Pinpoint the cell where the given text exists, returning its [X, Y] midpoint coordinate. 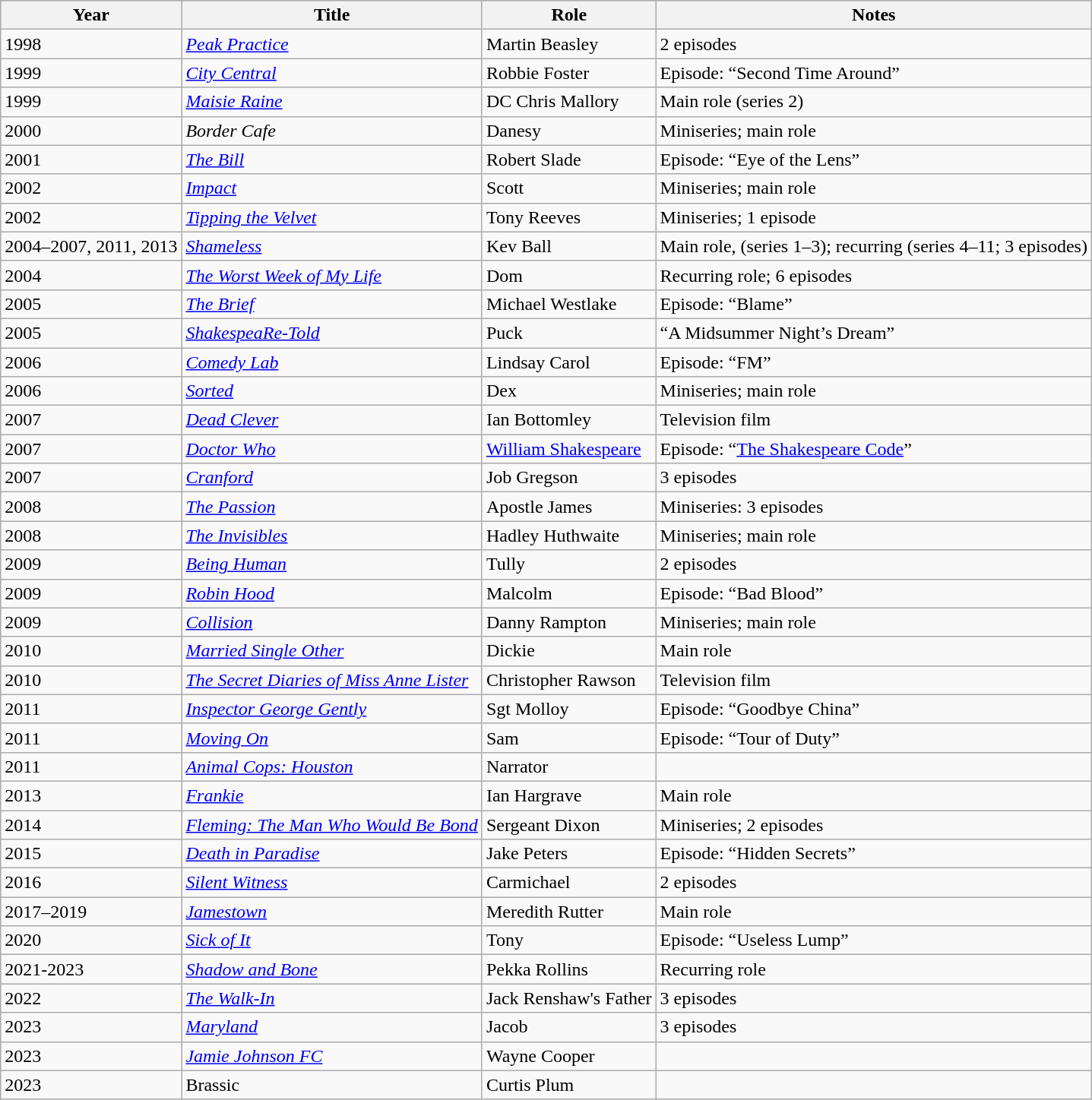
Main role, (series 1–3); recurring (series 4–11; 3 episodes) [874, 246]
Year [91, 15]
Animal Cops: Houston [331, 767]
Jamie Johnson FC [331, 1056]
Maryland [331, 1027]
William Shakespeare [568, 449]
2004–2007, 2011, 2013 [91, 246]
Recurring role; 6 episodes [874, 275]
Meredith Rutter [568, 912]
Episode: “Tour of Duty” [874, 738]
Tipping the Velvet [331, 217]
Christopher Rawson [568, 680]
Scott [568, 188]
Ian Hargrave [568, 795]
2014 [91, 824]
Curtis Plum [568, 1085]
Danny Rampton [568, 622]
Sorted [331, 391]
Miniseries: 3 episodes [874, 507]
Recurring role [874, 969]
Jacob [568, 1027]
Silent Witness [331, 883]
Title [331, 15]
2022 [91, 998]
Shameless [331, 246]
Peak Practice [331, 44]
Jake Peters [568, 854]
Jack Renshaw's Father [568, 998]
Border Cafe [331, 131]
Danesy [568, 131]
Sergeant Dixon [568, 824]
The Passion [331, 507]
Sam [568, 738]
Michael Westlake [568, 304]
Puck [568, 333]
Dead Clever [331, 420]
Sgt Molloy [568, 709]
DC Chris Mallory [568, 102]
Dickie [568, 651]
Brassic [331, 1085]
Episode: “Eye of the Lens” [874, 160]
Tully [568, 564]
City Central [331, 73]
The Bill [331, 160]
The Walk-In [331, 998]
Robert Slade [568, 160]
1998 [91, 44]
Fleming: The Man Who Would Be Bond [331, 824]
ShakespeaRe-Told [331, 333]
Malcolm [568, 593]
Robin Hood [331, 593]
Jamestown [331, 912]
Job Gregson [568, 478]
Doctor Who [331, 449]
Inspector George Gently [331, 709]
Moving On [331, 738]
2013 [91, 795]
2001 [91, 160]
Episode: “FM” [874, 362]
Episode: “Bad Blood” [874, 593]
Carmichael [568, 883]
The Invisibles [331, 536]
Martin Beasley [568, 44]
Narrator [568, 767]
Role [568, 15]
Frankie [331, 795]
The Brief [331, 304]
Lindsay Carol [568, 362]
Notes [874, 15]
2020 [91, 940]
Episode: “Useless Lump” [874, 940]
Dex [568, 391]
Collision [331, 622]
Ian Bottomley [568, 420]
Dom [568, 275]
2021-2023 [91, 969]
Sick of It [331, 940]
Miniseries; 1 episode [874, 217]
Wayne Cooper [568, 1056]
Pekka Rollins [568, 969]
Married Single Other [331, 651]
Cranford [331, 478]
Maisie Raine [331, 102]
Impact [331, 188]
2016 [91, 883]
The Worst Week of My Life [331, 275]
“A Midsummer Night’s Dream” [874, 333]
Episode: “Second Time Around” [874, 73]
2015 [91, 854]
Comedy Lab [331, 362]
Robbie Foster [568, 73]
Episode: “Hidden Secrets” [874, 854]
Tony [568, 940]
Episode: “Blame” [874, 304]
Main role (series 2) [874, 102]
Death in Paradise [331, 854]
Shadow and Bone [331, 969]
Episode: “Goodbye China” [874, 709]
Episode: “The Shakespeare Code” [874, 449]
Kev Ball [568, 246]
2000 [91, 131]
2017–2019 [91, 912]
Hadley Huthwaite [568, 536]
The Secret Diaries of Miss Anne Lister [331, 680]
Tony Reeves [568, 217]
Miniseries; 2 episodes [874, 824]
2004 [91, 275]
Being Human [331, 564]
Apostle James [568, 507]
